Provide the (X, Y) coordinate of the cell's center where the given text is located.  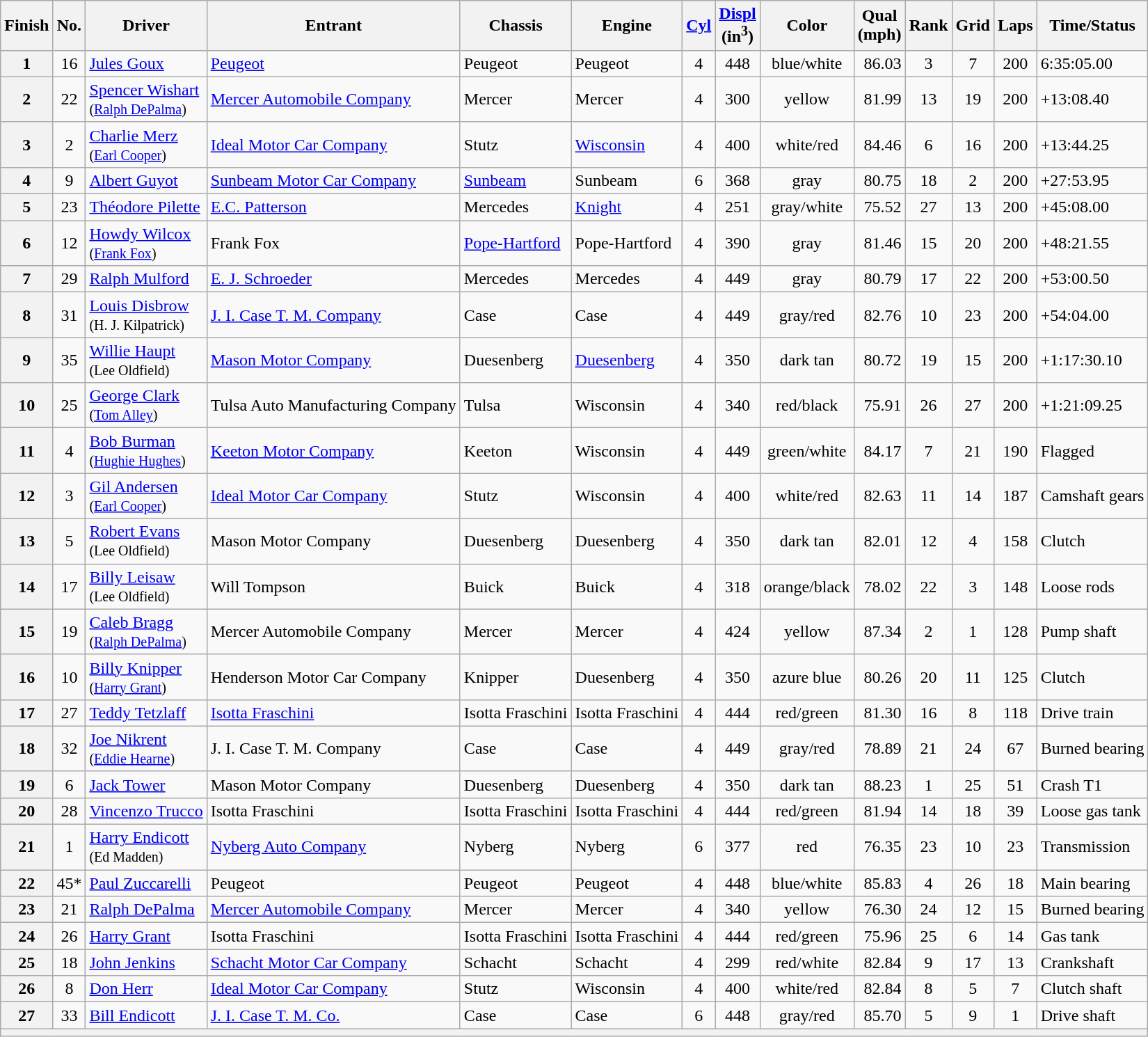
Billy Knipper(Harry Grant) (146, 676)
Drive shaft (1092, 1015)
75.96 (879, 936)
Albert Guyot (146, 180)
368 (738, 180)
Gas tank (1092, 936)
Keeton (516, 451)
251 (738, 207)
Knipper (516, 676)
33 (70, 1015)
Billy Leisaw(Lee Oldfield) (146, 586)
Cyl (699, 26)
Laps (1015, 26)
300 (738, 99)
Loose gas tank (1092, 811)
Henderson Motor Car Company (333, 676)
azure blue (807, 676)
Finish (26, 26)
+1:21:09.25 (1092, 405)
80.72 (879, 361)
red/white (807, 963)
390 (738, 244)
Main bearing (1092, 883)
+13:44.25 (1092, 145)
190 (1015, 451)
Transmission (1092, 848)
67 (1015, 749)
Ralph DePalma (146, 910)
45* (70, 883)
+45:08.00 (1092, 207)
Gil Andersen(Earl Cooper) (146, 496)
78.02 (879, 586)
Bill Endicott (146, 1015)
84.46 (879, 145)
Loose rods (1092, 586)
85.70 (879, 1015)
6:35:05.00 (1092, 63)
35 (70, 361)
Drive train (1092, 713)
80.26 (879, 676)
31 (70, 315)
+54:04.00 (1092, 315)
Nyberg Auto Company (333, 848)
Flagged (1092, 451)
Entrant (333, 26)
+27:53.95 (1092, 180)
Rank (928, 26)
orange/black (807, 586)
Sunbeam Motor Car Company (333, 180)
85.83 (879, 883)
299 (738, 963)
81.46 (879, 244)
Vincenzo Trucco (146, 811)
424 (738, 632)
377 (738, 848)
Keeton Motor Company (333, 451)
Louis Disbrow(H. J. Kilpatrick) (146, 315)
125 (1015, 676)
Crankshaft (1092, 963)
+1:17:30.10 (1092, 361)
88.23 (879, 784)
Displ(in3) (738, 26)
128 (1015, 632)
Robert Evans (Lee Oldfield) (146, 541)
Color (807, 26)
81.30 (879, 713)
+13:08.40 (1092, 99)
39 (1015, 811)
Charlie Merz(Earl Cooper) (146, 145)
75.52 (879, 207)
Ralph Mulford (146, 279)
Engine (627, 26)
E. J. Schroeder (333, 279)
76.35 (879, 848)
80.79 (879, 279)
Knight (627, 207)
Crash T1 (1092, 784)
51 (1015, 784)
32 (70, 749)
82.01 (879, 541)
318 (738, 586)
86.03 (879, 63)
Schacht Motor Car Company (333, 963)
Willie Haupt (Lee Oldfield) (146, 361)
Jack Tower (146, 784)
Bob Burman(Hughie Hughes) (146, 451)
78.89 (879, 749)
187 (1015, 496)
No. (70, 26)
+53:00.50 (1092, 279)
red/black (807, 405)
76.30 (879, 910)
28 (70, 811)
Clutch shaft (1092, 989)
29 (70, 279)
Teddy Tetzlaff (146, 713)
red (807, 848)
Grid (973, 26)
82.76 (879, 315)
Jules Goux (146, 63)
Tulsa (516, 405)
Chassis (516, 26)
Paul Zuccarelli (146, 883)
Spencer Wishart(Ralph DePalma) (146, 99)
Caleb Bragg(Ralph DePalma) (146, 632)
gray/white (807, 207)
+48:21.55 (1092, 244)
John Jenkins (146, 963)
Howdy Wilcox(Frank Fox) (146, 244)
Frank Fox (333, 244)
Tulsa Auto Manufacturing Company (333, 405)
158 (1015, 541)
George Clark (Tom Alley) (146, 405)
87.34 (879, 632)
75.91 (879, 405)
82.63 (879, 496)
Don Herr (146, 989)
Will Tompson (333, 586)
84.17 (879, 451)
Harry Grant (146, 936)
81.99 (879, 99)
118 (1015, 713)
81.94 (879, 811)
Théodore Pilette (146, 207)
J. I. Case T. M. Co. (333, 1015)
Pump shaft (1092, 632)
Joe Nikrent (Eddie Hearne) (146, 749)
148 (1015, 586)
80.75 (879, 180)
Qual(mph) (879, 26)
E.C. Patterson (333, 207)
Camshaft gears (1092, 496)
Driver (146, 26)
Harry Endicott(Ed Madden) (146, 848)
green/white (807, 451)
Time/Status (1092, 26)
